Find where the given text appears and provide that cell's center as [X, Y] coordinate. 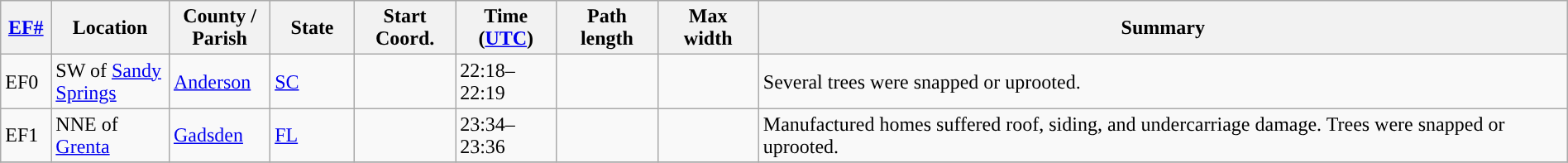
Manufactured homes suffered roof, siding, and undercarriage damage. Trees were snapped or uprooted. [1163, 136]
23:34–23:36 [506, 136]
Several trees were snapped or uprooted. [1163, 81]
22:18–22:19 [506, 81]
Gadsden [219, 136]
EF# [26, 28]
Summary [1163, 28]
NNE of Grenta [111, 136]
County / Parish [219, 28]
Location [111, 28]
Anderson [219, 81]
State [313, 28]
FL [313, 136]
EF1 [26, 136]
SC [313, 81]
EF0 [26, 81]
SW of Sandy Springs [111, 81]
Max width [708, 28]
Path length [607, 28]
Time (UTC) [506, 28]
Start Coord. [404, 28]
